Search for the cell housing the specified text and yield its [x, y] center coordinate. 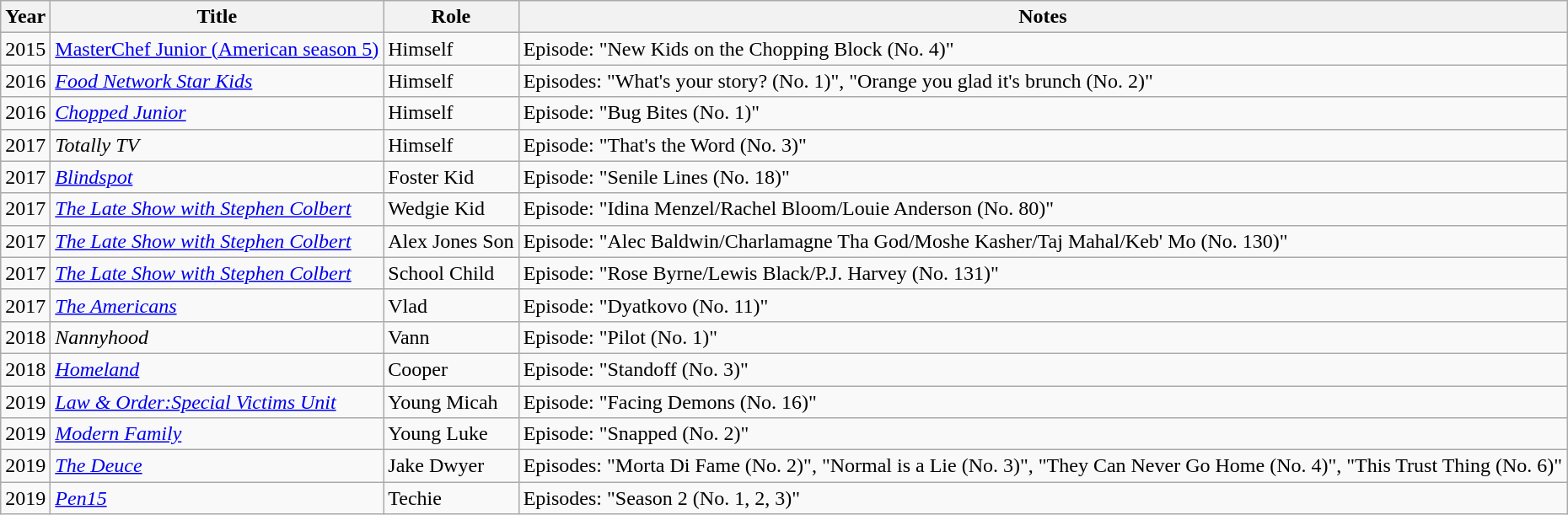
Young Micah [451, 402]
Totally TV [217, 145]
Role [451, 17]
Episode: "Idina Menzel/Rachel Bloom/Louie Anderson (No. 80)" [1043, 209]
Episode: "Senile Lines (No. 18)" [1043, 177]
Alex Jones Son [451, 241]
Techie [451, 498]
Episode: "Snapped (No. 2)" [1043, 434]
Notes [1043, 17]
Young Luke [451, 434]
Modern Family [217, 434]
Episode: "Facing Demons (No. 16)" [1043, 402]
Blindspot [217, 177]
Homeland [217, 369]
Episode: "Standoff (No. 3)" [1043, 369]
Law & Order:Special Victims Unit [217, 402]
The Americans [217, 305]
Episode: "Dyatkovo (No. 11)" [1043, 305]
MasterChef Junior (American season 5) [217, 49]
Chopped Junior [217, 113]
Nannyhood [217, 337]
Vann [451, 337]
School Child [451, 273]
The Deuce [217, 466]
Cooper [451, 369]
Episode: "That's the Word (No. 3)" [1043, 145]
Episode: "Alec Baldwin/Charlamagne Tha God/Moshe Kasher/Taj Mahal/Keb' Mo (No. 130)" [1043, 241]
Foster Kid [451, 177]
Episodes: "Morta Di Fame (No. 2)", "Normal is a Lie (No. 3)", "They Can Never Go Home (No. 4)", "This Trust Thing (No. 6)" [1043, 466]
Episodes: "What's your story? (No. 1)", "Orange you glad it's brunch (No. 2)" [1043, 81]
2015 [25, 49]
Year [25, 17]
Episodes: "Season 2 (No. 1, 2, 3)" [1043, 498]
Episode: "Bug Bites (No. 1)" [1043, 113]
Episode: "New Kids on the Chopping Block (No. 4)" [1043, 49]
Jake Dwyer [451, 466]
Vlad [451, 305]
Pen15 [217, 498]
Food Network Star Kids [217, 81]
Title [217, 17]
Wedgie Kid [451, 209]
Episode: "Rose Byrne/Lewis Black/P.J. Harvey (No. 131)" [1043, 273]
Episode: "Pilot (No. 1)" [1043, 337]
